Find where the given text appears and provide that cell's center as [x, y] coordinate. 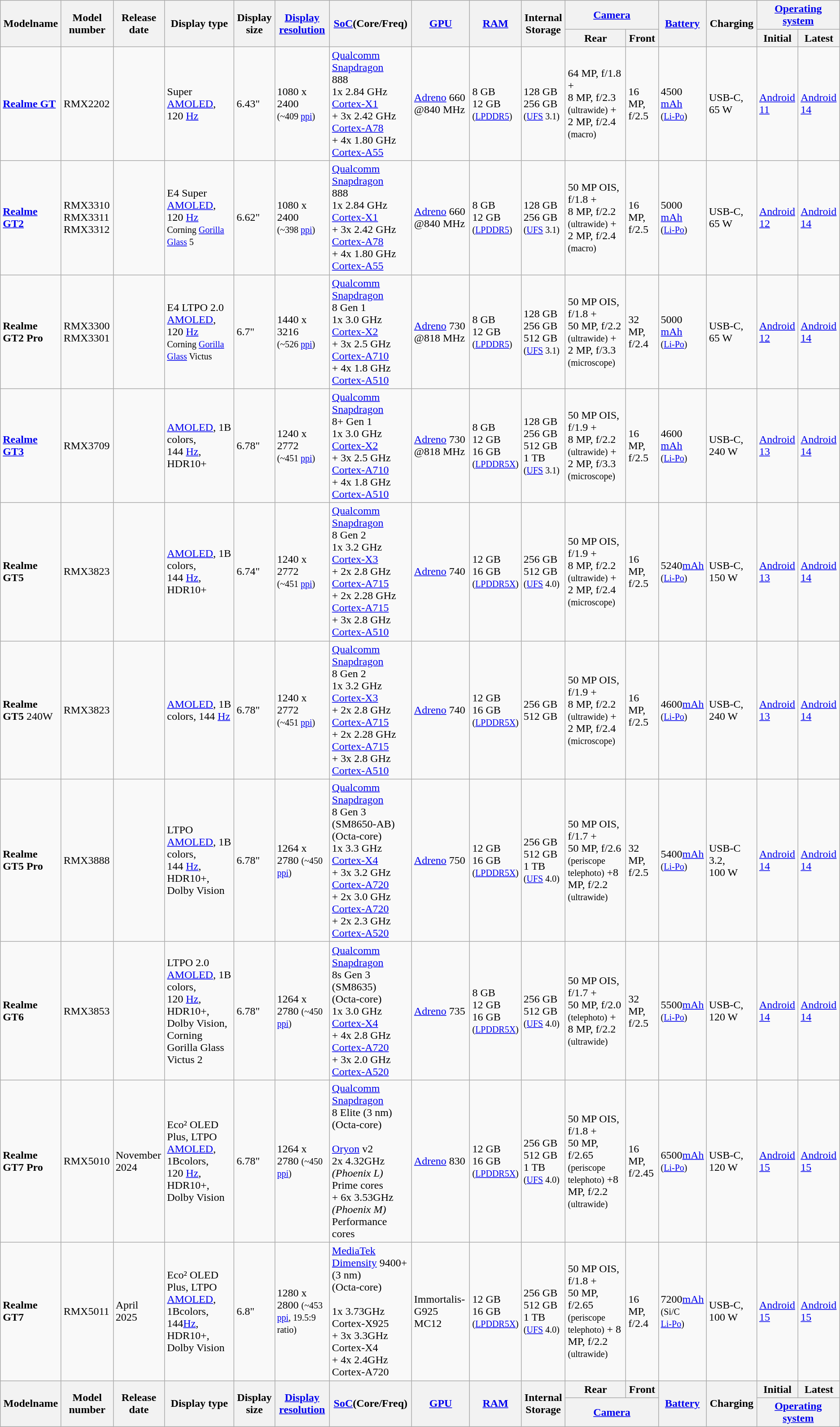
Qualcomm Snapdragon 8s Gen 3 (SM8635) (Octa-core)1x 3.0 GHz Cortex-X4 + 4x 2.8 GHz Cortex-A720 + 3x 2.0 GHz Cortex-A520 [371, 1011]
Realme GT6 [31, 1011]
32 MP, f/2.4 [642, 332]
50 MP OIS, f/1.8 +50 MP, f/2.2 (ultrawide) + 2 MP, f/3.3 (microscope) [596, 332]
Qualcomm Snapdragon 8+ Gen 11x 3.0 GHz Cortex-X2 + 3x 2.5 GHz Cortex-A710 + 4x 1.8 GHz Cortex-A510 [371, 446]
1280 x 2800 (~453 ppi, 19.5:9 ratio) [302, 1311]
Realme GT5 [31, 572]
Realme GT2 [31, 218]
LTPO 2.0 AMOLED, 1B colors, 120 Hz, HDR10+, Dolby Vision, Corning Gorilla Glass Victus 2 [199, 1011]
RMX3300RMX3301 [87, 332]
5500mAh(Li-Po) [682, 1011]
USB-C 3.2, 100 W [731, 860]
Adreno 750 [441, 860]
Realme GT7 [31, 1311]
USB-C, 100 W [731, 1311]
16 MP, f/2.4 [642, 1311]
RMX5010 [87, 1161]
Immortalis-G925 MC12 [441, 1311]
4600mAh(Li-Po) [682, 710]
128 GB256 GB512 GB1 TB(UFS 3.1) [543, 446]
50 MP OIS, f/1.8 +50 MP, f/2.65 (periscope telephoto) + 8 MP, f/2.2 (ultrawide) [596, 1311]
Realme GT3 [31, 446]
RMX3709 [87, 446]
LTPO AMOLED, 1B colors, 144 Hz, HDR10+, Dolby Vision [199, 860]
5400mAh(Li-Po) [682, 860]
1440 x 3216(~526 ppi) [302, 332]
Qualcomm Snapdragon 8 Gen 11x 3.0 GHz Cortex-X2 + 3x 2.5 GHz Cortex-A710 + 4x 1.8 GHz Cortex-A510 [371, 332]
4500 mAh(Li-Po) [682, 104]
50 MP OIS, f/1.7 +50 MP, f/2.6 (periscope telephoto) +8 MP, f/2.2 (ultrawide) [596, 860]
Eco² OLED Plus, LTPO AMOLED, 1Bcolors, 120 Hz, HDR10+, Dolby Vision [199, 1161]
April 2025 [139, 1311]
50 MP OIS, f/1.8 +8 MP, f/2.2 (ultrawide) + 2 MP, f/2.4 (macro) [596, 218]
November 2024 [139, 1161]
RMX5011 [87, 1311]
Qualcomm Snapdragon 8 Elite (3 nm) (Octa-core) Oryon v2 2x 4.32GHz (Phoenix L) Prime cores + 6x 3.53GHz (Phoenix M) Performance cores [371, 1161]
50 MP OIS, f/1.8 +50 MP, f/2.65 (periscope telephoto) +8 MP, f/2.2 (ultrawide) [596, 1161]
1080 x 2400(~398 ppi) [302, 218]
RMX3310RMX3311RMX3312 [87, 218]
RMX3888 [87, 860]
RMX3853 [87, 1011]
E4 Super AMOLED, 120 HzCorning Gorilla Glass 5 [199, 218]
Eco² OLED Plus, LTPO AMOLED, 1Bcolors, 144Hz, HDR10+, Dolby Vision [199, 1311]
256 GB512 GB [543, 710]
64 MP, f/1.8 +8 MP, f/2.3 (ultrawide) + 2 MP, f/2.4 (macro) [596, 104]
Realme GT7 Pro [31, 1161]
RMX2202 [87, 104]
Realme GT [31, 104]
5240mAh(Li-Po) [682, 572]
4600 mAh(Li-Po) [682, 446]
E4 LTPO 2.0 AMOLED, 120 HzCorning Gorilla Glass Victus [199, 332]
128 GB256 GB512 GB(UFS 3.1) [543, 332]
6.74" [254, 572]
MediaTek Dimensity 9400+ (3 nm)(Octa-core) 1x 3.73GHz Cortex-X925 + 3x 3.3GHz Cortex-X4 + 4x 2.4GHz Cortex-A720 [371, 1311]
Super AMOLED, 120 Hz [199, 104]
6.8" [254, 1311]
6500mAh(Li-Po) [682, 1161]
Android 11 [777, 104]
6.43" [254, 104]
Realme GT5 Pro [31, 860]
Realme GT2 Pro [31, 332]
Adreno 830 [441, 1161]
6.62" [254, 218]
AMOLED, 1B colors, 144 Hz [199, 710]
Realme GT5 240W [31, 710]
Qualcomm Snapdragon 8 Gen 3 (SM8650-AB) (Octa-core)1x 3.3 GHz Cortex-X4 + 3x 3.2 GHz Cortex-A720 + 2x 3.0 GHz Cortex-A720 + 2x 2.3 GHz Cortex-A520 [371, 860]
50 MP OIS, f/1.9 +8 MP, f/2.2 (ultrawide) + 2 MP, f/3.3 (microscope) [596, 446]
6.7" [254, 332]
1080 x 2400(~409 ppi) [302, 104]
16 MP, f/2.45 [642, 1161]
USB-C, 150 W [731, 572]
7200mAh(Si/C Li-Po) [682, 1311]
50 MP OIS, f/1.7 +50 MP, f/2.0 (telephoto) + 8 MP, f/2.2 (ultrawide) [596, 1011]
Adreno 735 [441, 1011]
